Return the (x, y) coordinate for the center point of the cell that contains the specified text.  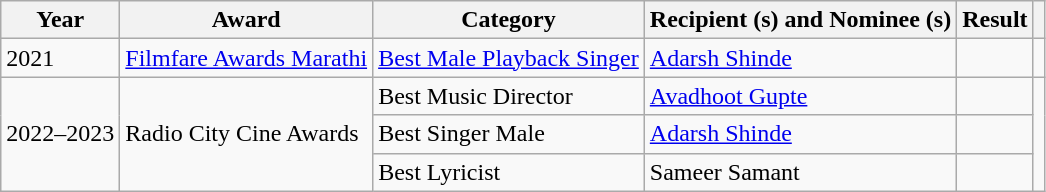
Best Music Director (509, 96)
Year (60, 20)
Best Singer Male (509, 134)
Avadhoot Gupte (800, 96)
Category (509, 20)
2022–2023 (60, 134)
Award (246, 20)
Sameer Samant (800, 172)
Filmfare Awards Marathi (246, 58)
Recipient (s) and Nominee (s) (800, 20)
Result (995, 20)
Best Male Playback Singer (509, 58)
2021 (60, 58)
Best Lyricist (509, 172)
Radio City Cine Awards (246, 134)
